Identify which cell holds the provided text, then report its (x, y) central coordinate. 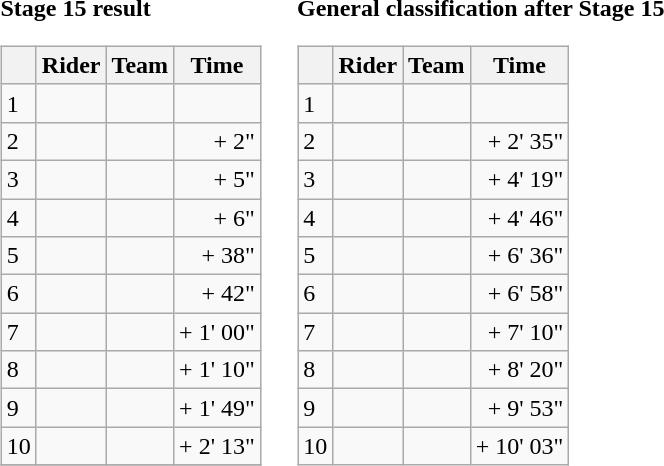
+ 1' 49" (218, 408)
+ 42" (218, 294)
+ 4' 19" (520, 179)
+ 4' 46" (520, 217)
+ 38" (218, 256)
+ 1' 10" (218, 370)
+ 2' 35" (520, 141)
+ 2' 13" (218, 446)
+ 5" (218, 179)
+ 1' 00" (218, 332)
+ 6" (218, 217)
+ 10' 03" (520, 446)
+ 2" (218, 141)
+ 6' 58" (520, 294)
+ 7' 10" (520, 332)
+ 6' 36" (520, 256)
+ 8' 20" (520, 370)
+ 9' 53" (520, 408)
